Determine the (x, y) coordinate at the center of the cell enclosing the given text.  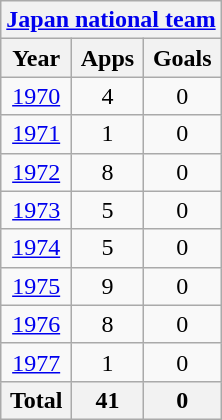
Total (36, 400)
Japan national team (111, 20)
9 (108, 286)
1971 (36, 134)
1977 (36, 362)
Goals (182, 58)
Year (36, 58)
41 (108, 400)
1975 (36, 286)
4 (108, 96)
1973 (36, 210)
1974 (36, 248)
1970 (36, 96)
1972 (36, 172)
Apps (108, 58)
1976 (36, 324)
